Provide the [X, Y] coordinate of the cell's center where the given text is located.  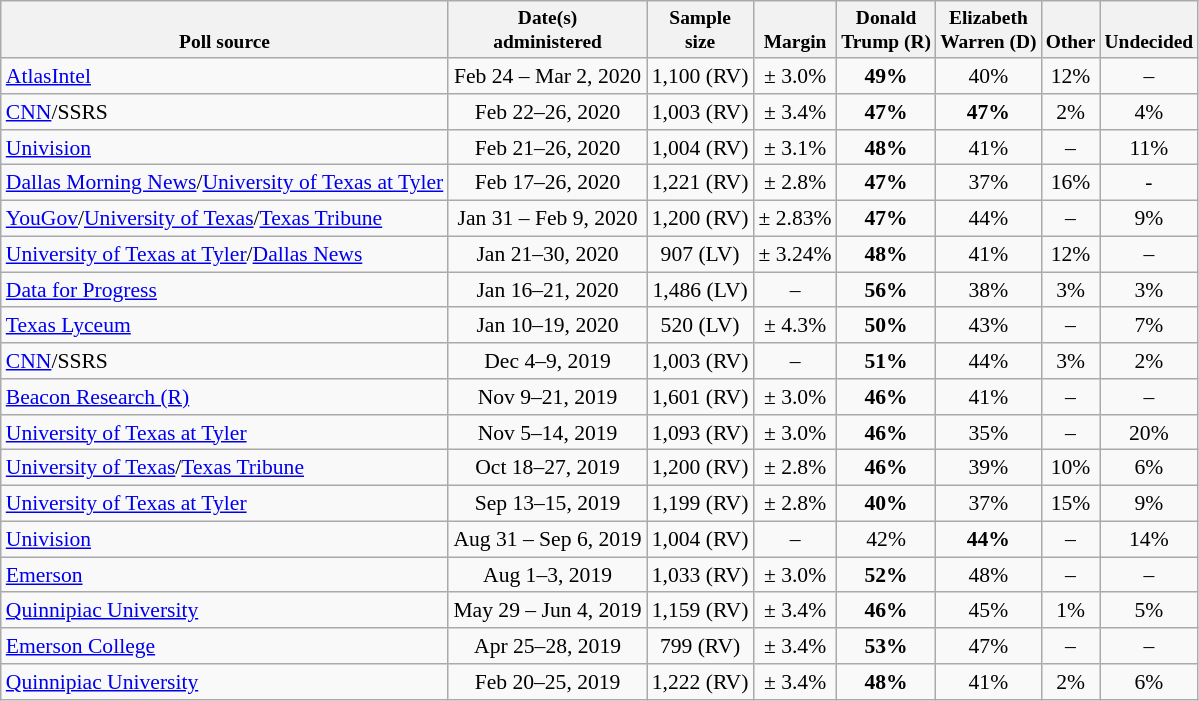
Beacon Research (R) [225, 397]
16% [1070, 183]
Dec 4–9, 2019 [547, 361]
Margin [794, 30]
ElizabethWarren (D) [988, 30]
907 (LV) [700, 254]
University of Texas at Tyler/Dallas News [225, 254]
Emerson College [225, 646]
38% [988, 290]
Feb 24 – Mar 2, 2020 [547, 76]
AtlasIntel [225, 76]
799 (RV) [700, 646]
1,033 (RV) [700, 575]
1,093 (RV) [700, 433]
1,159 (RV) [700, 611]
Emerson [225, 575]
May 29 – Jun 4, 2019 [547, 611]
Aug 1–3, 2019 [547, 575]
15% [1070, 504]
Aug 31 – Sep 6, 2019 [547, 540]
Jan 10–19, 2020 [547, 326]
Poll source [225, 30]
Nov 5–14, 2019 [547, 433]
Oct 18–27, 2019 [547, 468]
49% [886, 76]
University of Texas/Texas Tribune [225, 468]
Date(s)administered [547, 30]
520 (LV) [700, 326]
YouGov/University of Texas/Texas Tribune [225, 219]
1,486 (LV) [700, 290]
45% [988, 611]
56% [886, 290]
± 3.1% [794, 148]
50% [886, 326]
42% [886, 540]
Dallas Morning News/University of Texas at Tyler [225, 183]
1,221 (RV) [700, 183]
Jan 21–30, 2020 [547, 254]
± 3.24% [794, 254]
- [1149, 183]
Jan 16–21, 2020 [547, 290]
53% [886, 646]
43% [988, 326]
39% [988, 468]
Apr 25–28, 2019 [547, 646]
11% [1149, 148]
4% [1149, 112]
1% [1070, 611]
Nov 9–21, 2019 [547, 397]
± 4.3% [794, 326]
52% [886, 575]
51% [886, 361]
35% [988, 433]
Samplesize [700, 30]
± 2.83% [794, 219]
DonaldTrump (R) [886, 30]
Other [1070, 30]
14% [1149, 540]
20% [1149, 433]
7% [1149, 326]
1,601 (RV) [700, 397]
Feb 17–26, 2020 [547, 183]
1,222 (RV) [700, 682]
Data for Progress [225, 290]
Feb 21–26, 2020 [547, 148]
Jan 31 – Feb 9, 2020 [547, 219]
Feb 20–25, 2019 [547, 682]
1,100 (RV) [700, 76]
Feb 22–26, 2020 [547, 112]
Undecided [1149, 30]
1,199 (RV) [700, 504]
5% [1149, 611]
10% [1070, 468]
Sep 13–15, 2019 [547, 504]
Texas Lyceum [225, 326]
